Output the (X, Y) coordinate of the center of the cell containing the given text.  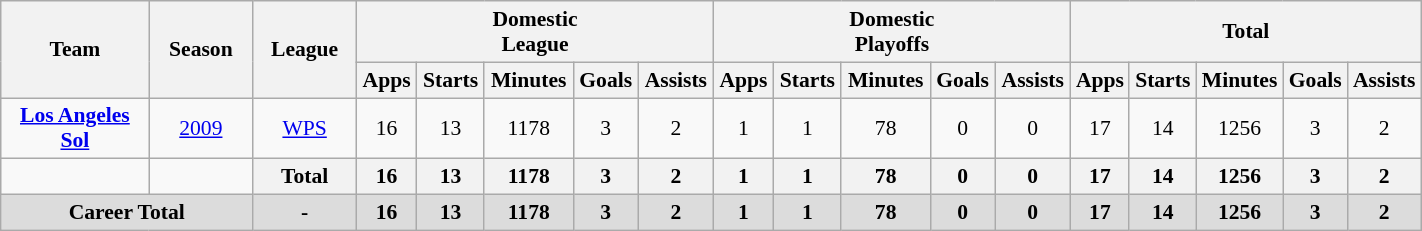
Season (201, 50)
Los Angeles Sol (75, 128)
Team (75, 50)
2009 (201, 128)
League (305, 50)
Career Total (127, 213)
DomesticPlayoffs (892, 32)
- (305, 213)
WPS (305, 128)
DomesticLeague (536, 32)
